Provide the (X, Y) coordinate of the cell's center where the given text is located.  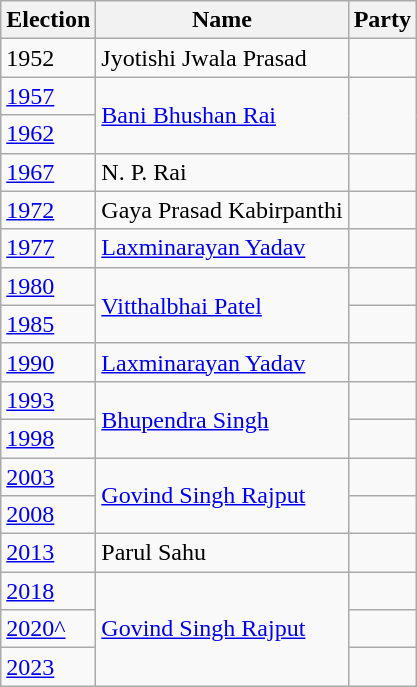
1977 (48, 248)
1980 (48, 286)
2020^ (48, 629)
N. P. Rai (222, 172)
Parul Sahu (222, 553)
Bani Bhushan Rai (222, 115)
2018 (48, 591)
1967 (48, 172)
Election (48, 20)
Bhupendra Singh (222, 419)
Name (222, 20)
2013 (48, 553)
1962 (48, 134)
Party (382, 20)
Jyotishi Jwala Prasad (222, 58)
1952 (48, 58)
2008 (48, 515)
1972 (48, 210)
1993 (48, 400)
Gaya Prasad Kabirpanthi (222, 210)
1985 (48, 324)
2003 (48, 477)
Vitthalbhai Patel (222, 305)
1990 (48, 362)
1957 (48, 96)
1998 (48, 438)
2023 (48, 667)
